Detect which cell encompasses the target text, then output its (X, Y) center coordinate. 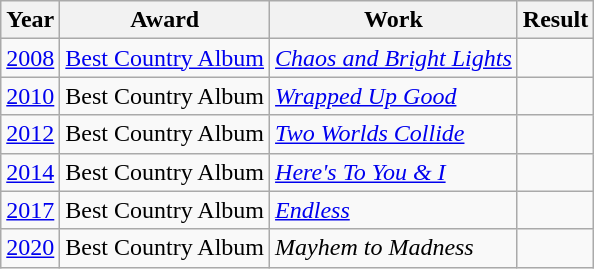
Here's To You & I (394, 172)
Two Worlds Collide (394, 134)
Wrapped Up Good (394, 96)
Chaos and Bright Lights (394, 58)
Work (394, 20)
2012 (30, 134)
2014 (30, 172)
2017 (30, 210)
2020 (30, 248)
Endless (394, 210)
Result (555, 20)
Mayhem to Madness (394, 248)
2008 (30, 58)
Award (165, 20)
2010 (30, 96)
Year (30, 20)
